Capture the cell that displays the provided text and extract its [x, y] central coordinate. 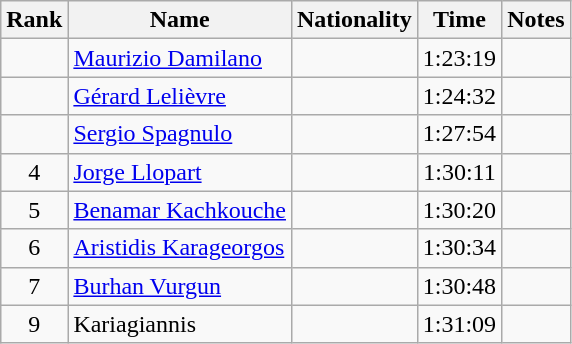
Jorge Llopart [180, 172]
Sergio Spagnulo [180, 134]
Notes [536, 20]
1:30:48 [459, 286]
Burhan Vurgun [180, 286]
Rank [34, 20]
1:23:19 [459, 58]
1:30:20 [459, 210]
1:30:11 [459, 172]
Benamar Kachkouche [180, 210]
1:24:32 [459, 96]
1:31:09 [459, 324]
Nationality [354, 20]
Time [459, 20]
9 [34, 324]
7 [34, 286]
Maurizio Damilano [180, 58]
4 [34, 172]
1:27:54 [459, 134]
Aristidis Karageorgos [180, 248]
Name [180, 20]
5 [34, 210]
Gérard Lelièvre [180, 96]
1:30:34 [459, 248]
6 [34, 248]
Kariagiannis [180, 324]
